Locate the cell with the specified text and output its (X, Y) center coordinate. 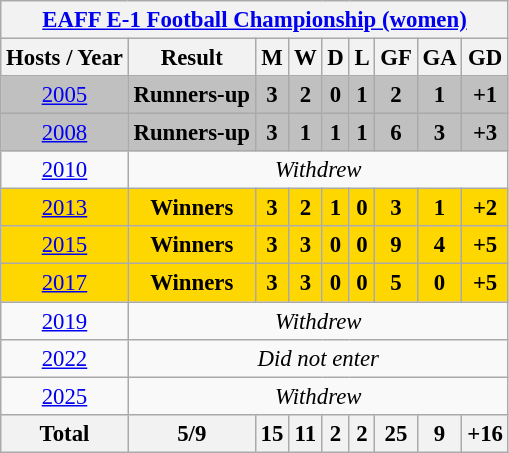
Did not enter (318, 358)
2019 (64, 321)
2025 (64, 396)
25 (396, 433)
GF (396, 58)
+1 (485, 95)
Hosts / Year (64, 58)
2022 (64, 358)
EAFF E-1 Football Championship (women) (255, 20)
+3 (485, 133)
D (336, 58)
15 (272, 433)
GD (485, 58)
11 (306, 433)
2015 (64, 245)
M (272, 58)
4 (440, 245)
2005 (64, 95)
5/9 (192, 433)
5 (396, 283)
+2 (485, 208)
2013 (64, 208)
L (362, 58)
2017 (64, 283)
GA (440, 58)
W (306, 58)
2008 (64, 133)
6 (396, 133)
Total (64, 433)
2010 (64, 170)
Result (192, 58)
+16 (485, 433)
